Return [x, y] of the center of cell containing provided text 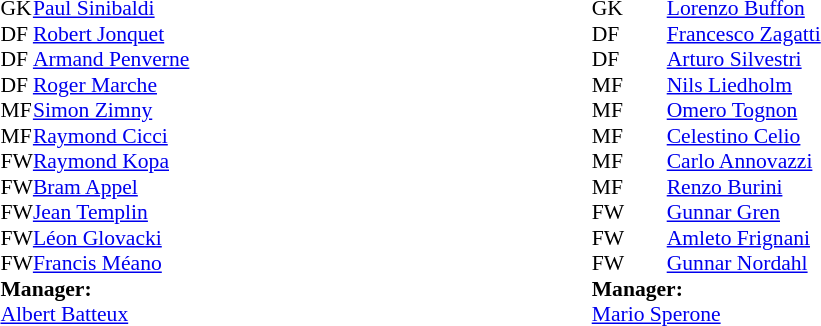
Roger Marche [111, 85]
Bram Appel [111, 187]
Robert Jonquet [111, 34]
Celestino Celio [744, 136]
Carlo Annovazzi [744, 161]
Omero Tognon [744, 111]
Amleto Frignani [744, 238]
Francesco Zagatti [744, 34]
Gunnar Nordahl [744, 263]
Gunnar Gren [744, 213]
Renzo Burini [744, 187]
Nils Liedholm [744, 85]
Raymond Kopa [111, 161]
Arturo Silvestri [744, 59]
Simon Zimny [111, 111]
Raymond Cicci [111, 136]
Jean Templin [111, 213]
Francis Méano [111, 263]
Léon Glovacki [111, 238]
Armand Penverne [111, 59]
